For the text-containing cell, return its midpoint in [x, y] coordinate format. 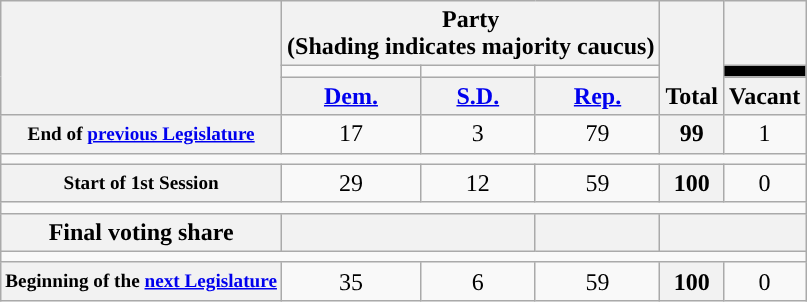
Party (Shading indicates majority caucus) [471, 34]
6 [478, 281]
29 [352, 183]
Vacant [764, 96]
Final voting share [142, 232]
17 [352, 134]
Start of 1st Session [142, 183]
79 [598, 134]
S.D. [478, 96]
Beginning of the next Legislature [142, 281]
3 [478, 134]
Rep. [598, 96]
Dem. [352, 96]
99 [692, 134]
12 [478, 183]
1 [764, 134]
Total [692, 58]
End of previous Legislature [142, 134]
35 [352, 281]
